Detect which cell encompasses the target text, then output its [X, Y] center coordinate. 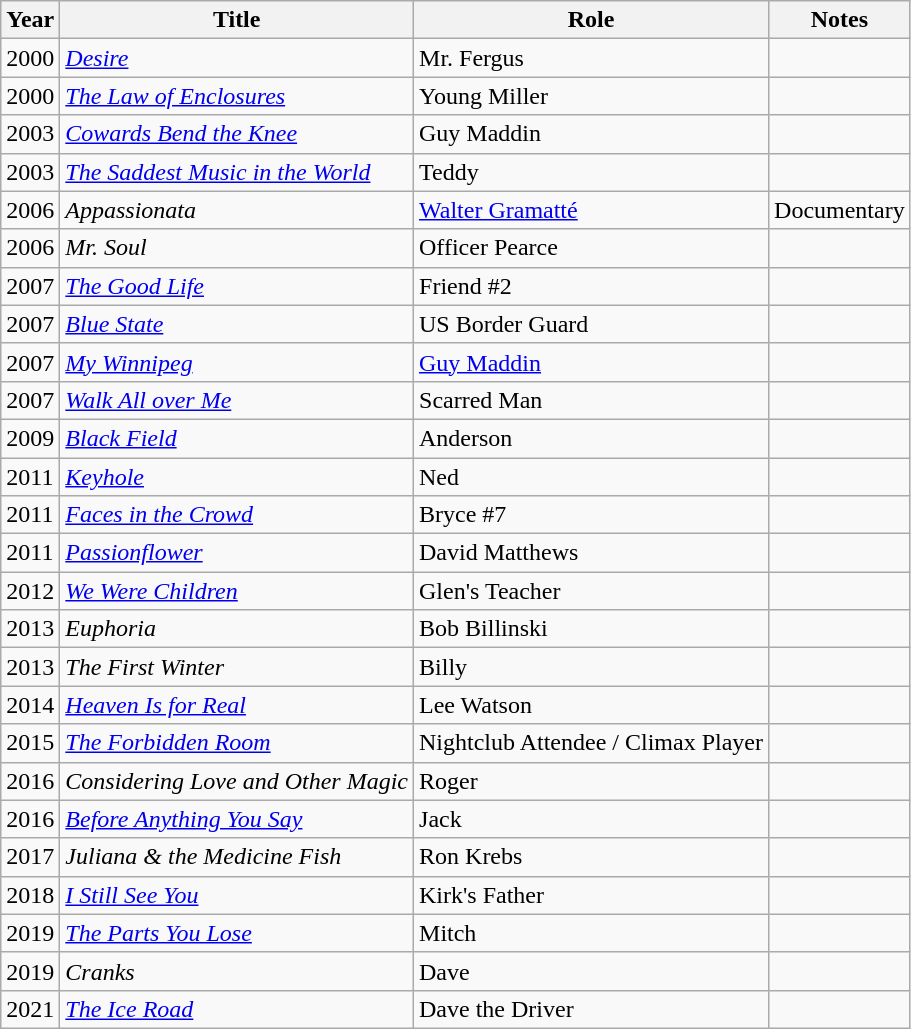
Year [30, 20]
Officer Pearce [592, 248]
Walter Gramatté [592, 210]
Dave the Driver [592, 1009]
Mr. Fergus [592, 58]
Heaven Is for Real [237, 705]
Lee Watson [592, 705]
The First Winter [237, 667]
The Saddest Music in the World [237, 172]
Blue State [237, 324]
Mr. Soul [237, 248]
Role [592, 20]
2015 [30, 743]
I Still See You [237, 895]
Passionflower [237, 553]
Ned [592, 477]
Billy [592, 667]
Walk All over Me [237, 400]
Ron Krebs [592, 857]
Cowards Bend the Knee [237, 134]
Young Miller [592, 96]
The Ice Road [237, 1009]
Roger [592, 781]
Jack [592, 819]
2018 [30, 895]
We Were Children [237, 591]
Friend #2 [592, 286]
The Parts You Lose [237, 933]
Teddy [592, 172]
Dave [592, 971]
Considering Love and Other Magic [237, 781]
Before Anything You Say [237, 819]
Glen's Teacher [592, 591]
Faces in the Crowd [237, 515]
My Winnipeg [237, 362]
Kirk's Father [592, 895]
2009 [30, 438]
2014 [30, 705]
David Matthews [592, 553]
Appassionata [237, 210]
Cranks [237, 971]
Mitch [592, 933]
Title [237, 20]
Scarred Man [592, 400]
Desire [237, 58]
The Good Life [237, 286]
2017 [30, 857]
Juliana & the Medicine Fish [237, 857]
Nightclub Attendee / Climax Player [592, 743]
2012 [30, 591]
US Border Guard [592, 324]
Anderson [592, 438]
2021 [30, 1009]
Black Field [237, 438]
Keyhole [237, 477]
Euphoria [237, 629]
The Law of Enclosures [237, 96]
Bryce #7 [592, 515]
Notes [840, 20]
Documentary [840, 210]
Bob Billinski [592, 629]
The Forbidden Room [237, 743]
